Capture the cell that displays the provided text and extract its [x, y] central coordinate. 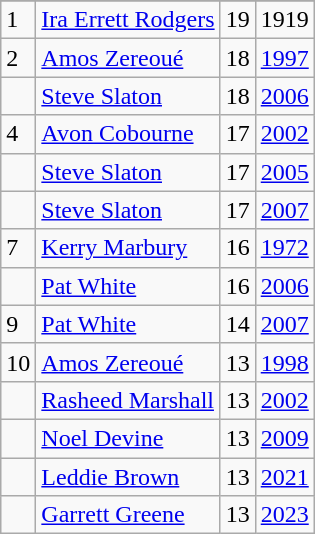
1 [18, 20]
Ira Errett Rodgers [128, 20]
Garrett Greene [128, 515]
1998 [284, 362]
Noel Devine [128, 438]
Avon Cobourne [128, 134]
14 [238, 324]
2005 [284, 172]
19 [238, 20]
1919 [284, 20]
9 [18, 324]
2009 [284, 438]
7 [18, 248]
2021 [284, 477]
1972 [284, 248]
2023 [284, 515]
Leddie Brown [128, 477]
10 [18, 362]
4 [18, 134]
2 [18, 58]
1997 [284, 58]
Kerry Marbury [128, 248]
Rasheed Marshall [128, 400]
